Search for the cell housing the specified text and yield its (x, y) center coordinate. 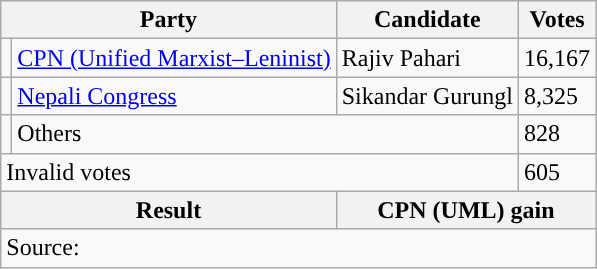
Result (168, 210)
Others (266, 134)
CPN (UML) gain (466, 210)
Nepali Congress (174, 96)
Candidate (427, 20)
Sikandar Gurungl (427, 96)
16,167 (558, 58)
Votes (558, 20)
Source: (298, 248)
CPN (Unified Marxist–Leninist) (174, 58)
Rajiv Pahari (427, 58)
828 (558, 134)
8,325 (558, 96)
Invalid votes (260, 172)
Party (168, 20)
605 (558, 172)
